Determine the [x, y] coordinate at the center of the cell enclosing the given text.  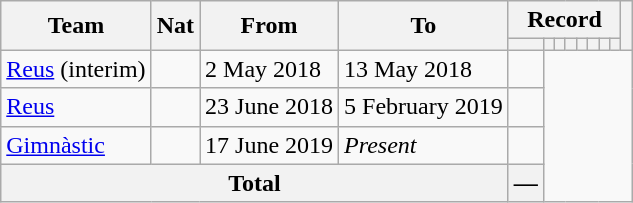
To [424, 26]
Reus [76, 107]
Total [255, 183]
Present [424, 145]
2 May 2018 [270, 69]
Reus (interim) [76, 69]
5 February 2019 [424, 107]
From [270, 26]
Team [76, 26]
Nat [175, 26]
17 June 2019 [270, 145]
Record [564, 20]
13 May 2018 [424, 69]
Gimnàstic [76, 145]
— [526, 183]
23 June 2018 [270, 107]
